Search for the cell housing the specified text and yield its (X, Y) center coordinate. 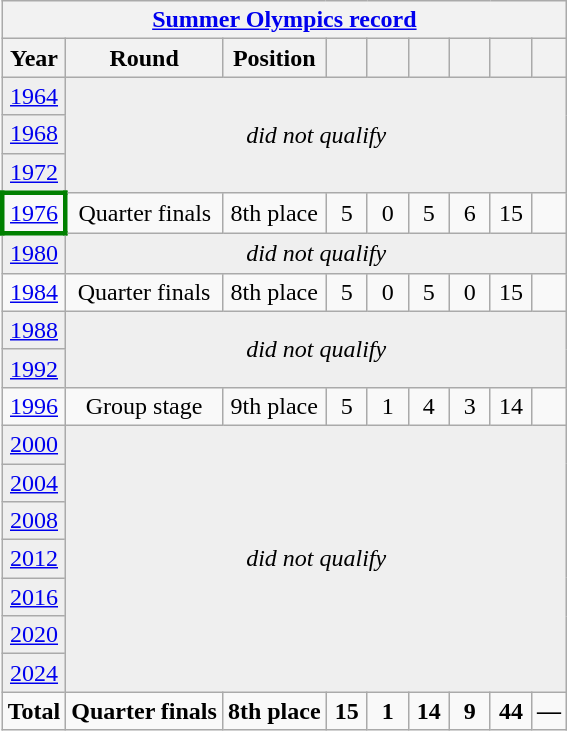
1992 (34, 368)
3 (470, 406)
1984 (34, 292)
2012 (34, 559)
Total (34, 711)
2004 (34, 483)
Position (274, 58)
1972 (34, 173)
Group stage (144, 406)
Year (34, 58)
2000 (34, 444)
9th place (274, 406)
1976 (34, 214)
2024 (34, 673)
4 (428, 406)
1980 (34, 254)
1988 (34, 330)
1996 (34, 406)
1968 (34, 134)
2016 (34, 597)
Round (144, 58)
Summer Olympics record (284, 20)
— (548, 711)
2020 (34, 635)
6 (470, 214)
44 (510, 711)
9 (470, 711)
1964 (34, 96)
2008 (34, 521)
